Return (x, y) of the center of cell containing provided text 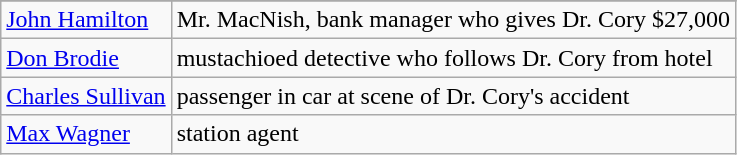
Charles Sullivan (86, 96)
Mr. MacNish, bank manager who gives Dr. Cory $27,000 (453, 20)
station agent (453, 134)
passenger in car at scene of Dr. Cory's accident (453, 96)
Don Brodie (86, 58)
John Hamilton (86, 20)
Max Wagner (86, 134)
mustachioed detective who follows Dr. Cory from hotel (453, 58)
